Detect which cell encompasses the target text, then output its (X, Y) center coordinate. 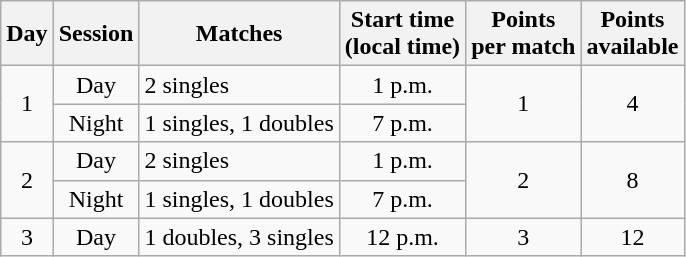
12 p.m. (402, 237)
1 doubles, 3 singles (239, 237)
Points per match (524, 34)
Session (96, 34)
8 (632, 180)
Matches (239, 34)
12 (632, 237)
Points available (632, 34)
4 (632, 104)
Start time (local time) (402, 34)
